For the text-containing cell, return its midpoint in [X, Y] coordinate format. 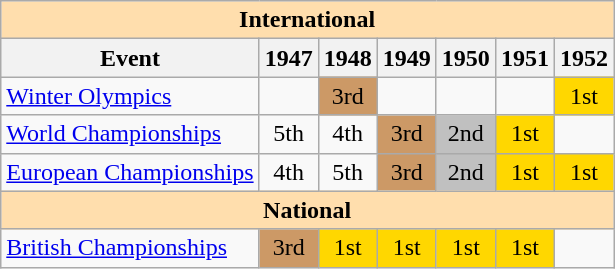
European Championships [130, 172]
1947 [288, 58]
Event [130, 58]
1948 [348, 58]
Winter Olympics [130, 96]
National [308, 210]
1949 [406, 58]
International [308, 20]
World Championships [130, 134]
1951 [524, 58]
British Championships [130, 248]
1950 [466, 58]
1952 [584, 58]
